Detect which cell encompasses the target text, then output its [X, Y] center coordinate. 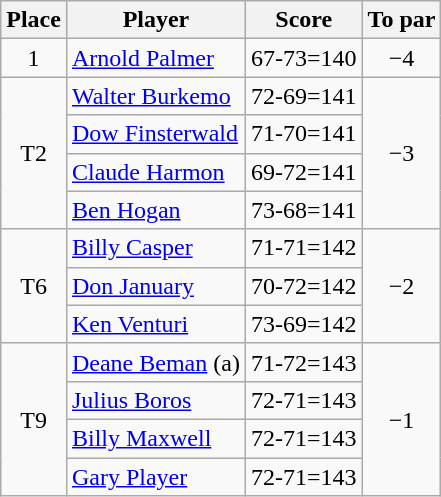
Don January [156, 286]
71-70=141 [304, 134]
T9 [34, 419]
71-71=142 [304, 248]
1 [34, 58]
73-68=141 [304, 210]
−2 [402, 286]
73-69=142 [304, 324]
71-72=143 [304, 362]
70-72=142 [304, 286]
T6 [34, 286]
Ken Venturi [156, 324]
Walter Burkemo [156, 96]
Dow Finsterwald [156, 134]
Ben Hogan [156, 210]
Julius Boros [156, 400]
Claude Harmon [156, 172]
67-73=140 [304, 58]
Player [156, 20]
Billy Casper [156, 248]
Billy Maxwell [156, 438]
Gary Player [156, 477]
Score [304, 20]
69-72=141 [304, 172]
−3 [402, 153]
Arnold Palmer [156, 58]
72-69=141 [304, 96]
−4 [402, 58]
−1 [402, 419]
To par [402, 20]
T2 [34, 153]
Deane Beman (a) [156, 362]
Place [34, 20]
